Find where the given text appears and provide that cell's center as (x, y) coordinate. 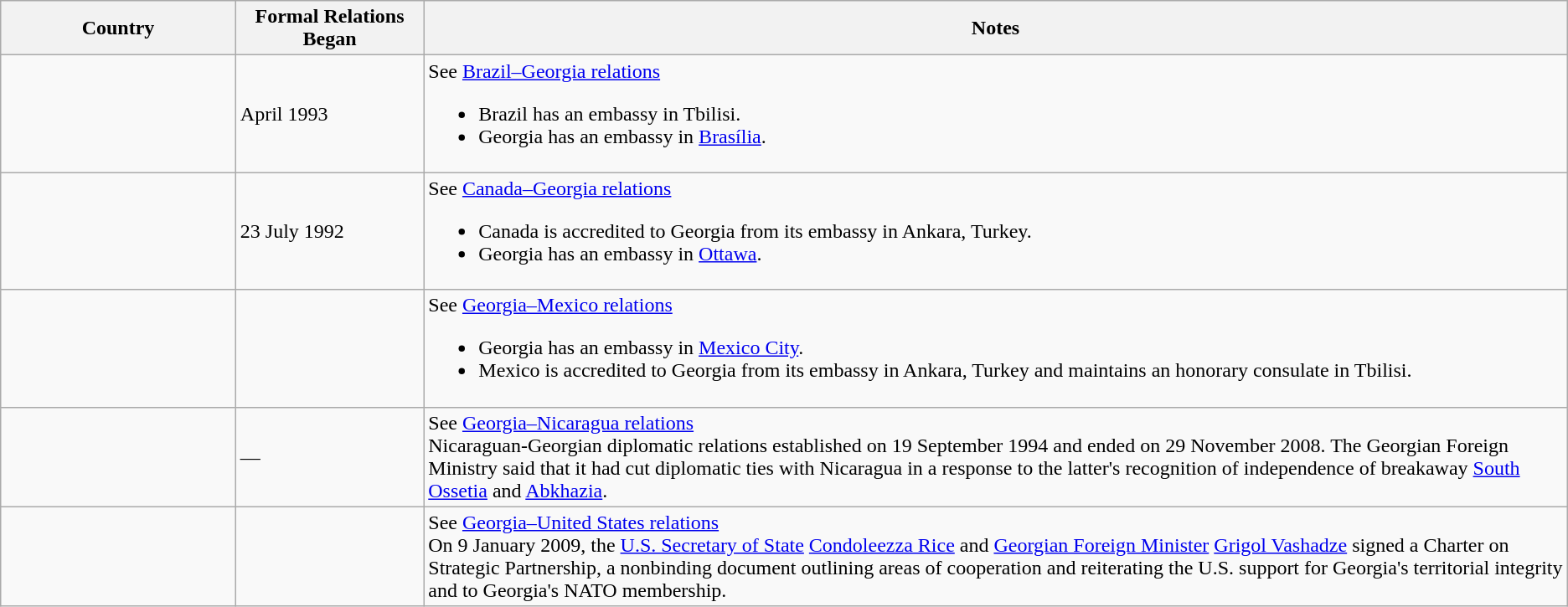
Notes (995, 28)
23 July 1992 (329, 231)
— (329, 457)
Country (119, 28)
See Brazil–Georgia relationsBrazil has an embassy in Tbilisi.Georgia has an embassy in Brasília. (995, 114)
See Canada–Georgia relationsCanada is accredited to Georgia from its embassy in Ankara, Turkey.Georgia has an embassy in Ottawa. (995, 231)
Formal Relations Began (329, 28)
April 1993 (329, 114)
